Identify which cell holds the provided text, then report its (X, Y) central coordinate. 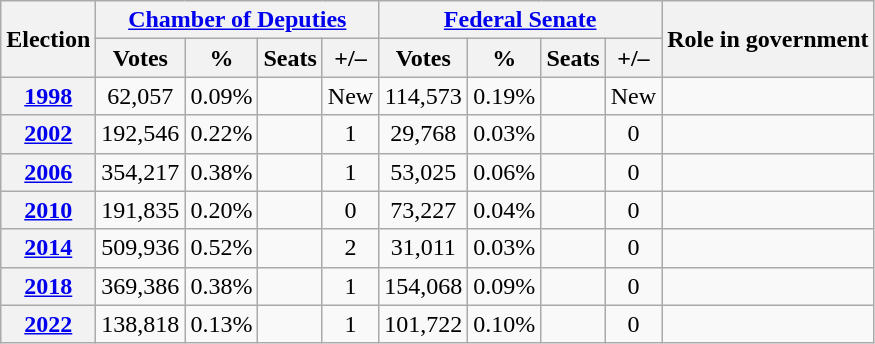
53,025 (424, 172)
2018 (48, 286)
2022 (48, 324)
369,386 (140, 286)
154,068 (424, 286)
354,217 (140, 172)
2006 (48, 172)
2002 (48, 134)
Chamber of Deputies (238, 20)
192,546 (140, 134)
Election (48, 39)
114,573 (424, 96)
0.10% (504, 324)
191,835 (140, 210)
73,227 (424, 210)
101,722 (424, 324)
2014 (48, 248)
0.04% (504, 210)
0.22% (222, 134)
Federal Senate (520, 20)
0.13% (222, 324)
509,936 (140, 248)
1998 (48, 96)
31,011 (424, 248)
0.52% (222, 248)
138,818 (140, 324)
Role in government (768, 39)
29,768 (424, 134)
0.20% (222, 210)
62,057 (140, 96)
2010 (48, 210)
0.19% (504, 96)
0.06% (504, 172)
2 (350, 248)
